Identify which cell holds the provided text, then report its (x, y) central coordinate. 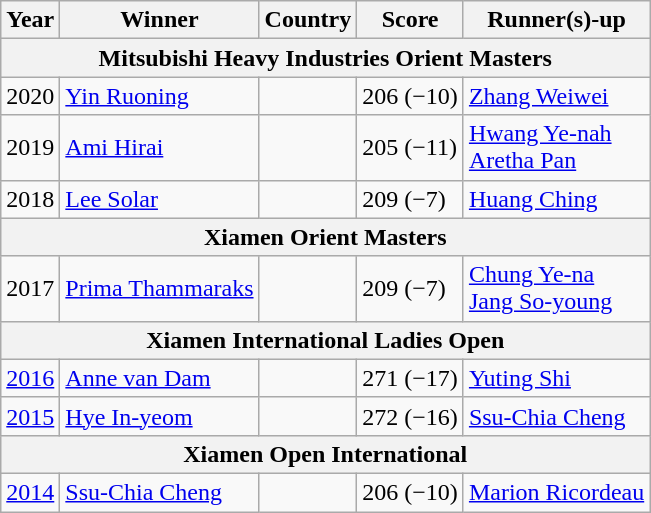
Yin Ruoning (160, 96)
Zhang Weiwei (556, 96)
Yuting Shi (556, 378)
2015 (30, 416)
271 (−17) (410, 378)
Year (30, 20)
Hye In-yeom (160, 416)
Xiamen Open International (326, 454)
2019 (30, 148)
Ami Hirai (160, 148)
Country (308, 20)
272 (−16) (410, 416)
2020 (30, 96)
Lee Solar (160, 199)
Huang Ching (556, 199)
205 (−11) (410, 148)
Score (410, 20)
Xiamen Orient Masters (326, 237)
Mitsubishi Heavy Industries Orient Masters (326, 58)
Anne van Dam (160, 378)
Hwang Ye-nahAretha Pan (556, 148)
Marion Ricordeau (556, 492)
2018 (30, 199)
2016 (30, 378)
Chung Ye-naJang So-young (556, 288)
Winner (160, 20)
2014 (30, 492)
Runner(s)-up (556, 20)
Xiamen International Ladies Open (326, 340)
2017 (30, 288)
Prima Thammaraks (160, 288)
